Identify which cell holds the provided text, then report its [x, y] central coordinate. 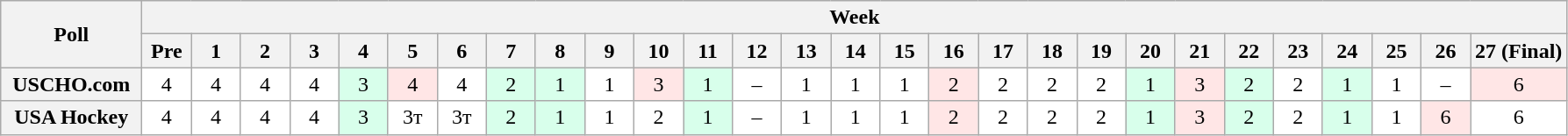
8 [560, 51]
22 [1249, 51]
19 [1101, 51]
24 [1347, 51]
16 [954, 51]
7 [511, 51]
13 [806, 51]
10 [658, 51]
20 [1150, 51]
USCHO.com [72, 84]
21 [1199, 51]
17 [1003, 51]
USA Hockey [72, 118]
27 (Final) [1519, 51]
Poll [72, 34]
11 [707, 51]
25 [1396, 51]
Week [855, 18]
Pre [167, 51]
9 [609, 51]
14 [856, 51]
26 [1445, 51]
18 [1052, 51]
12 [757, 51]
23 [1298, 51]
5 [412, 51]
15 [905, 51]
